Scan for the cell matching the given text and deliver its [x, y] coordinate at center. 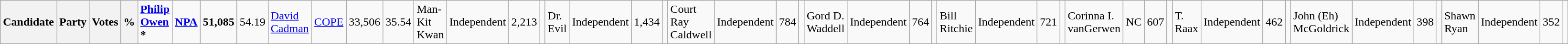
Court Ray Caldwell [691, 22]
NC [1134, 22]
Party [73, 22]
Man-Kit Kwan [430, 22]
784 [787, 22]
T. Raax [1186, 22]
33,506 [365, 22]
721 [1049, 22]
51,085 [219, 22]
Dr. Evil [557, 22]
462 [1274, 22]
Candidate [29, 22]
Bill Ritchie [956, 22]
COPE [329, 22]
Shawn Ryan [1460, 22]
David Cadman [289, 22]
John (Eh) McGoldrick [1321, 22]
398 [1425, 22]
1,434 [647, 22]
54.19 [252, 22]
35.54 [398, 22]
Corinna I. vanGerwen [1094, 22]
2,213 [524, 22]
352 [1551, 22]
Gord D. Waddell [825, 22]
764 [921, 22]
Votes [105, 22]
% [129, 22]
NPA [186, 22]
Philip Owen * [155, 22]
607 [1156, 22]
